Find where the given text appears and provide that cell's center as [x, y] coordinate. 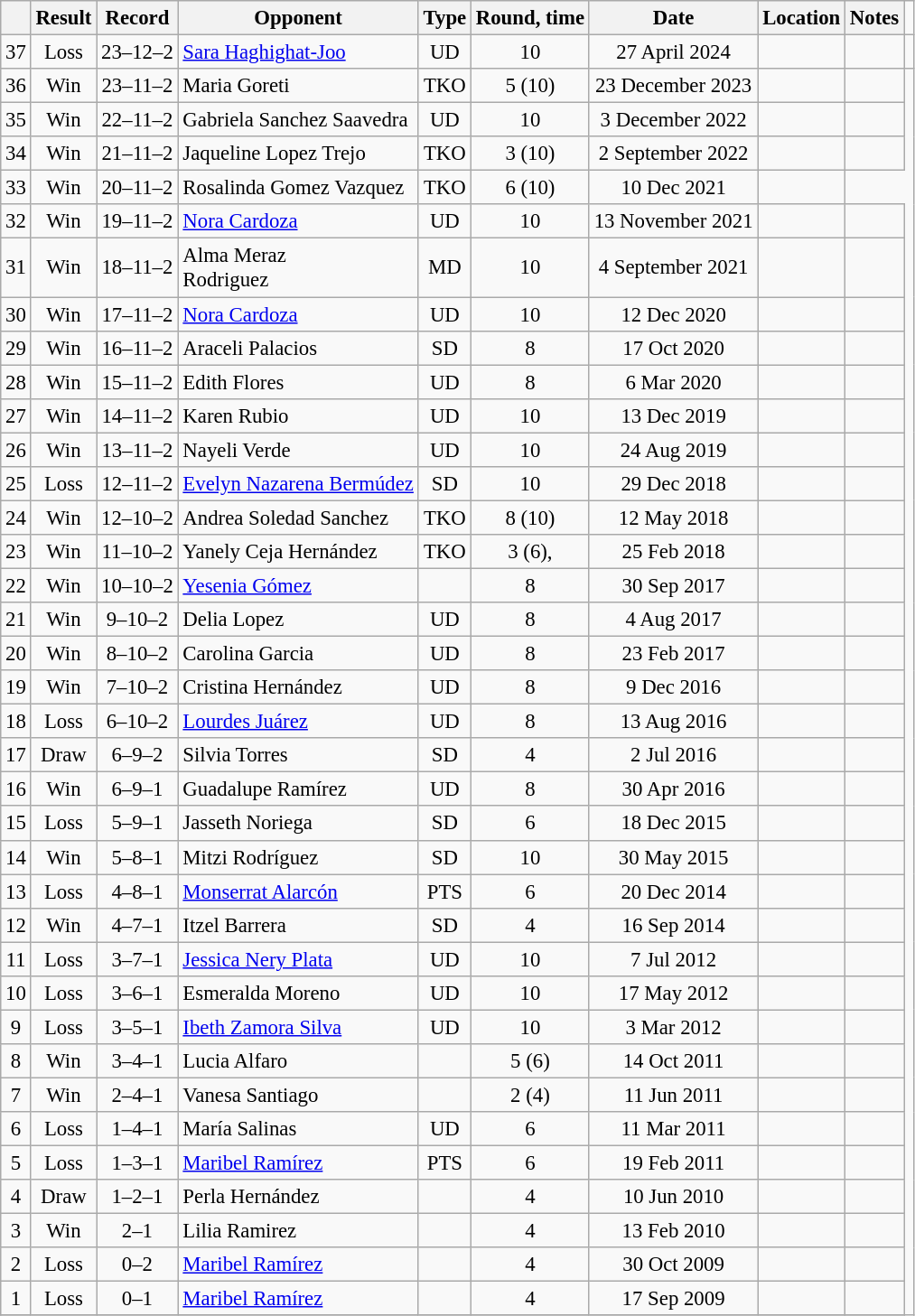
9 Dec 2016 [673, 687]
28 [16, 382]
3 December 2022 [673, 120]
María Salinas [298, 1129]
8 (10) [529, 518]
Yanely Ceja Hernández [298, 552]
0–1 [137, 1299]
20 [16, 654]
3 (10) [529, 154]
Opponent [298, 18]
32 [16, 221]
3–4–1 [137, 1061]
Gabriela Sanchez Saavedra [298, 120]
2 Jul 2016 [673, 755]
29 Dec 2018 [673, 484]
23 December 2023 [673, 86]
13–11–2 [137, 450]
6 Mar 2020 [673, 382]
37 [16, 52]
30 May 2015 [673, 857]
Jasseth Noriega [298, 824]
1 [16, 1299]
4 Aug 2017 [673, 620]
Location [802, 18]
12 [16, 925]
26 [16, 450]
23–12–2 [137, 52]
19 [16, 687]
13 Dec 2019 [673, 415]
30 Oct 2009 [673, 1265]
13 [16, 891]
1–2–1 [137, 1197]
11 Mar 2011 [673, 1129]
Yesenia Gómez [298, 585]
Carolina Garcia [298, 654]
3–7–1 [137, 959]
Type [444, 18]
6–9–1 [137, 789]
2 (4) [529, 1095]
16 Sep 2014 [673, 925]
Cristina Hernández [298, 687]
12 May 2018 [673, 518]
19–11–2 [137, 221]
20–11–2 [137, 188]
MD [444, 267]
Lucia Alfaro [298, 1061]
2 September 2022 [673, 154]
10 Dec 2021 [673, 188]
22 [16, 585]
22–11–2 [137, 120]
Lourdes Juárez [298, 722]
12–11–2 [137, 484]
3 [16, 1231]
Edith Flores [298, 382]
1–3–1 [137, 1163]
23 [16, 552]
Round, time [529, 18]
Vanesa Santiago [298, 1095]
4 September 2021 [673, 267]
Maria Goreti [298, 86]
Silvia Torres [298, 755]
3–5–1 [137, 1027]
2 [16, 1265]
30 Sep 2017 [673, 585]
11–10–2 [137, 552]
11 Jun 2011 [673, 1095]
7 Jul 2012 [673, 959]
25 [16, 484]
Araceli Palacios [298, 348]
Monserrat Alarcón [298, 891]
Karen Rubio [298, 415]
7–10–2 [137, 687]
Jessica Nery Plata [298, 959]
18 [16, 722]
Guadalupe Ramírez [298, 789]
34 [16, 154]
Alma MerazRodriguez [298, 267]
14 Oct 2011 [673, 1061]
Delia Lopez [298, 620]
27 [16, 415]
6 (10) [529, 188]
14–11–2 [137, 415]
0–2 [137, 1265]
10–10–2 [137, 585]
Result [63, 18]
5 (10) [529, 86]
16–11–2 [137, 348]
Esmeralda Moreno [298, 994]
3–6–1 [137, 994]
19 Feb 2011 [673, 1163]
5 (6) [529, 1061]
17–11–2 [137, 314]
5–8–1 [137, 857]
31 [16, 267]
11 [16, 959]
2–1 [137, 1231]
27 April 2024 [673, 52]
Andrea Soledad Sanchez [298, 518]
Jaqueline Lopez Trejo [298, 154]
1–4–1 [137, 1129]
Rosalinda Gomez Vazquez [298, 188]
6–9–2 [137, 755]
17 Sep 2009 [673, 1299]
Notes [874, 18]
30 Apr 2016 [673, 789]
2–4–1 [137, 1095]
9–10–2 [137, 620]
14 [16, 857]
12 Dec 2020 [673, 314]
Ibeth Zamora Silva [298, 1027]
Mitzi Rodríguez [298, 857]
7 [16, 1095]
6–10–2 [137, 722]
10 Jun 2010 [673, 1197]
18–11–2 [137, 267]
24 [16, 518]
12–10–2 [137, 518]
36 [16, 86]
17 Oct 2020 [673, 348]
3 (6), [529, 552]
3 Mar 2012 [673, 1027]
9 [16, 1027]
Evelyn Nazarena Bermúdez [298, 484]
Date [673, 18]
Perla Hernández [298, 1197]
4–7–1 [137, 925]
29 [16, 348]
20 Dec 2014 [673, 891]
21–11–2 [137, 154]
5 [16, 1163]
23–11–2 [137, 86]
5–9–1 [137, 824]
17 May 2012 [673, 994]
4–8–1 [137, 891]
Record [137, 18]
35 [16, 120]
23 Feb 2017 [673, 654]
25 Feb 2018 [673, 552]
33 [16, 188]
15 [16, 824]
8–10–2 [137, 654]
18 Dec 2015 [673, 824]
Lilia Ramirez [298, 1231]
13 Aug 2016 [673, 722]
Itzel Barrera [298, 925]
13 November 2021 [673, 221]
24 Aug 2019 [673, 450]
16 [16, 789]
17 [16, 755]
Nayeli Verde [298, 450]
13 Feb 2010 [673, 1231]
15–11–2 [137, 382]
Sara Haghighat-Joo [298, 52]
30 [16, 314]
21 [16, 620]
